Pinpoint the cell where the given text exists, returning its [X, Y] midpoint coordinate. 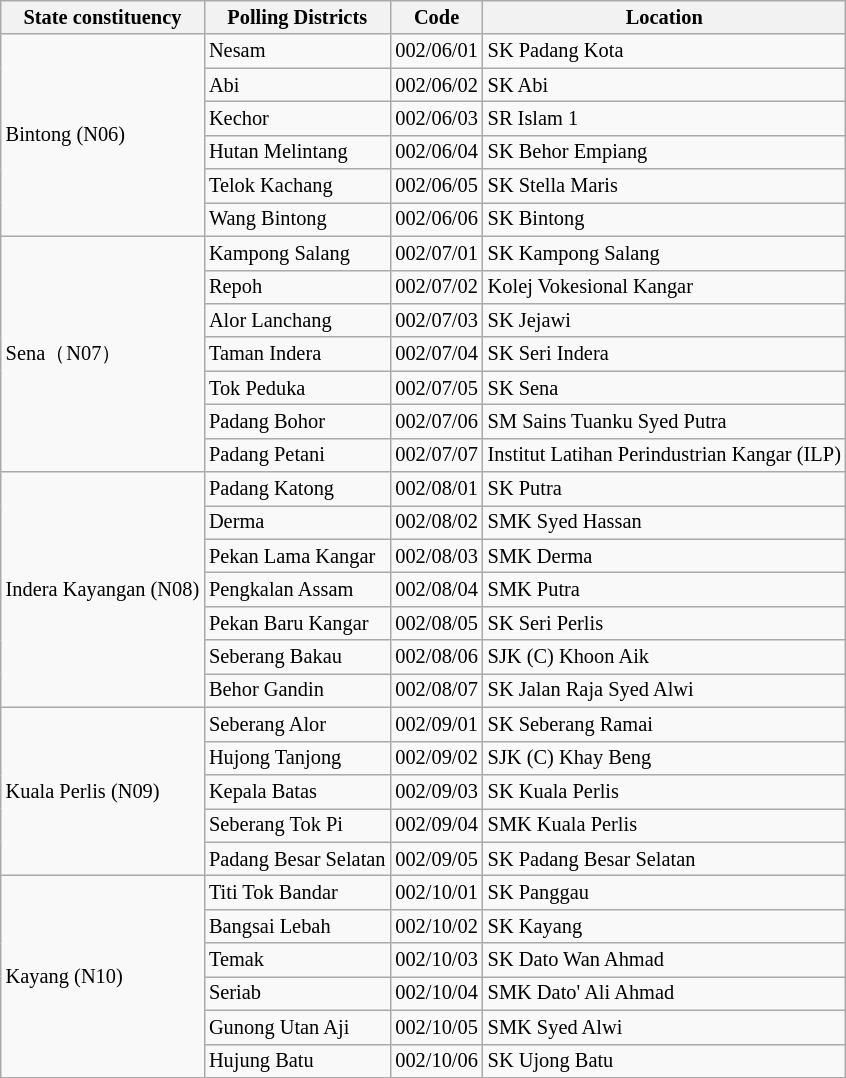
002/07/05 [436, 388]
SMK Dato' Ali Ahmad [664, 993]
Behor Gandin [297, 690]
SMK Putra [664, 589]
SK Ujong Batu [664, 1061]
002/08/01 [436, 489]
002/10/02 [436, 926]
002/06/06 [436, 219]
002/07/04 [436, 354]
Kechor [297, 118]
Seberang Alor [297, 724]
Bangsai Lebah [297, 926]
002/08/02 [436, 522]
Pekan Lama Kangar [297, 556]
Location [664, 17]
Hutan Melintang [297, 152]
SMK Syed Alwi [664, 1027]
SK Panggau [664, 892]
002/10/01 [436, 892]
Seberang Tok Pi [297, 825]
Hujung Batu [297, 1061]
SK Seri Perlis [664, 623]
Kayang (N10) [102, 976]
Seberang Bakau [297, 657]
002/06/03 [436, 118]
002/07/01 [436, 253]
SM Sains Tuanku Syed Putra [664, 421]
SK Kayang [664, 926]
Polling Districts [297, 17]
Telok Kachang [297, 186]
002/08/05 [436, 623]
Code [436, 17]
002/06/02 [436, 85]
SK Kampong Salang [664, 253]
Derma [297, 522]
002/09/01 [436, 724]
Taman Indera [297, 354]
SMK Syed Hassan [664, 522]
SMK Kuala Perlis [664, 825]
002/09/02 [436, 758]
Pekan Baru Kangar [297, 623]
002/07/02 [436, 287]
002/10/03 [436, 960]
SK Putra [664, 489]
Sena（N07） [102, 354]
SK Kuala Perlis [664, 791]
Seriab [297, 993]
Repoh [297, 287]
002/09/05 [436, 859]
Padang Besar Selatan [297, 859]
Pengkalan Assam [297, 589]
SJK (C) Khay Beng [664, 758]
SK Stella Maris [664, 186]
SK Sena [664, 388]
SK Padang Kota [664, 51]
002/09/03 [436, 791]
SK Seri Indera [664, 354]
SK Jejawi [664, 320]
Padang Bohor [297, 421]
Kepala Batas [297, 791]
Wang Bintong [297, 219]
002/07/07 [436, 455]
002/08/07 [436, 690]
SJK (C) Khoon Aik [664, 657]
002/10/04 [436, 993]
002/10/05 [436, 1027]
002/06/05 [436, 186]
Bintong (N06) [102, 135]
Titi Tok Bandar [297, 892]
SMK Derma [664, 556]
SK Bintong [664, 219]
Gunong Utan Aji [297, 1027]
Abi [297, 85]
SK Behor Empiang [664, 152]
Hujong Tanjong [297, 758]
Tok Peduka [297, 388]
SK Abi [664, 85]
002/08/04 [436, 589]
SK Jalan Raja Syed Alwi [664, 690]
002/07/03 [436, 320]
002/06/04 [436, 152]
Padang Petani [297, 455]
002/08/03 [436, 556]
SK Seberang Ramai [664, 724]
002/09/04 [436, 825]
Kolej Vokesional Kangar [664, 287]
002/08/06 [436, 657]
SR Islam 1 [664, 118]
Temak [297, 960]
Alor Lanchang [297, 320]
State constituency [102, 17]
SK Padang Besar Selatan [664, 859]
SK Dato Wan Ahmad [664, 960]
Nesam [297, 51]
Kuala Perlis (N09) [102, 791]
Institut Latihan Perindustrian Kangar (ILP) [664, 455]
Padang Katong [297, 489]
002/07/06 [436, 421]
Kampong Salang [297, 253]
002/10/06 [436, 1061]
002/06/01 [436, 51]
Indera Kayangan (N08) [102, 590]
